Capture the cell that displays the provided text and extract its (x, y) central coordinate. 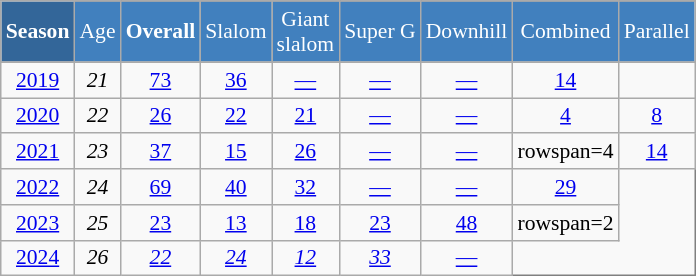
Giantslalom (306, 32)
Overall (161, 32)
Parallel (657, 32)
8 (657, 116)
Downhill (467, 32)
73 (161, 80)
2024 (38, 258)
Age (97, 32)
rowspan=2 (565, 223)
13 (236, 223)
25 (97, 223)
Slalom (236, 32)
2022 (38, 187)
2021 (38, 152)
rowspan=4 (565, 152)
12 (306, 258)
Super G (380, 32)
2019 (38, 80)
Season (38, 32)
40 (236, 187)
32 (306, 187)
33 (380, 258)
Combined (565, 32)
15 (236, 152)
18 (306, 223)
37 (161, 152)
29 (565, 187)
48 (467, 223)
36 (236, 80)
69 (161, 187)
4 (565, 116)
2023 (38, 223)
2020 (38, 116)
